Find where the given text appears and provide that cell's center as (X, Y) coordinate. 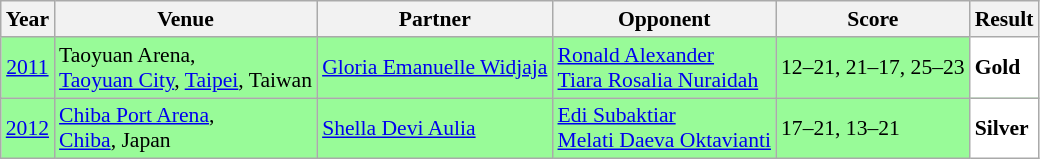
Gold (1004, 68)
Taoyuan Arena,Taoyuan City, Taipei, Taiwan (186, 68)
Venue (186, 19)
Opponent (664, 19)
Shella Devi Aulia (434, 128)
17–21, 13–21 (873, 128)
Partner (434, 19)
Gloria Emanuelle Widjaja (434, 68)
2012 (28, 128)
Chiba Port Arena,Chiba, Japan (186, 128)
Result (1004, 19)
2011 (28, 68)
Year (28, 19)
Edi Subaktiar Melati Daeva Oktavianti (664, 128)
12–21, 21–17, 25–23 (873, 68)
Ronald Alexander Tiara Rosalia Nuraidah (664, 68)
Silver (1004, 128)
Score (873, 19)
